Output the (x, y) coordinate of the center of the cell containing the given text.  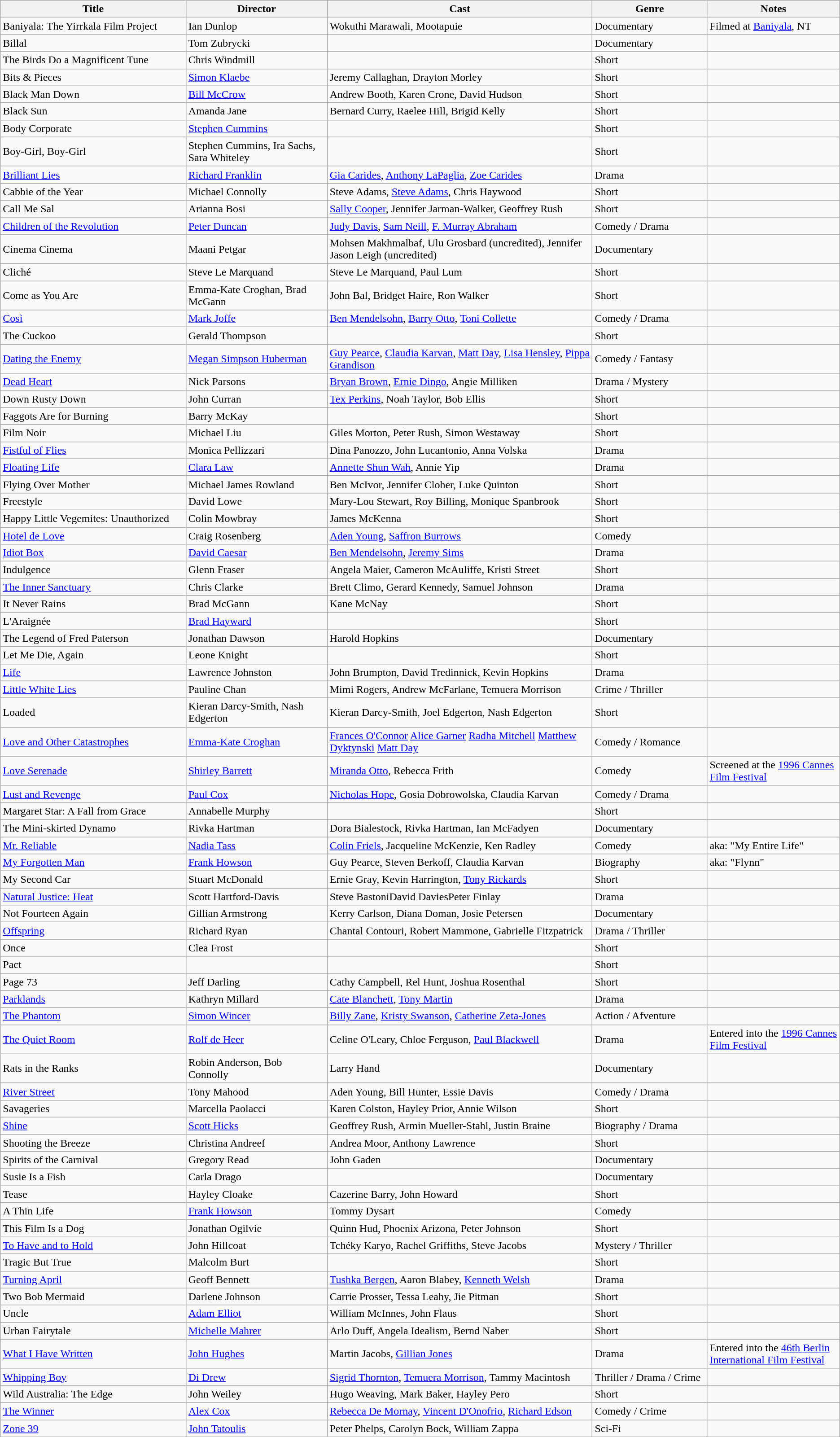
Christina Andreef (257, 1143)
Rivka Hartman (257, 828)
aka: "Flynn" (774, 863)
Susie Is a Fish (93, 1177)
Così (93, 319)
Leone Knight (257, 655)
Uncle (93, 1314)
Colin Mowbray (257, 518)
Peter Duncan (257, 226)
The Mini-skirted Dynamo (93, 828)
John Hughes (257, 1354)
Paul Cox (257, 794)
Let Me Die, Again (93, 655)
Children of the Revolution (93, 226)
Love and Other Catastrophes (93, 741)
David Caesar (257, 553)
Carrie Prosser, Tessa Leahy, Jie Pitman (459, 1297)
Ian Dunlop (257, 26)
Zone 39 (93, 1428)
Comedy / Romance (650, 741)
Jonathan Dawson (257, 638)
Thriller / Drama / Crime (650, 1377)
William McInnes, John Flaus (459, 1314)
Kieran Darcy-Smith, Joel Edgerton, Nash Edgerton (459, 713)
Boy-Girl, Boy-Girl (93, 152)
Mohsen Makhmalbaf, Ulu Grosbard (uncredited), Jennifer Jason Leigh (uncredited) (459, 250)
Not Fourteen Again (93, 914)
Michael James Rowland (257, 484)
Martin Jacobs, Gillian Jones (459, 1354)
Scott Hartford-Davis (257, 897)
Rats in the Ranks (93, 1068)
Emma-Kate Croghan, Brad McGann (257, 295)
Steve Le Marquand (257, 272)
Andrea Moor, Anthony Lawrence (459, 1143)
Darlene Johnson (257, 1297)
My Second Car (93, 880)
Larry Hand (459, 1068)
Cliché (93, 272)
Glenn Fraser (257, 570)
Steve Adams, Steve Adams, Chris Haywood (459, 192)
Cinema Cinema (93, 250)
Marcella Paolacci (257, 1108)
Dead Heart (93, 382)
Carla Drago (257, 1177)
Ben McIvor, Jennifer Cloher, Luke Quinton (459, 484)
Hugo Weaving, Mark Baker, Hayley Pero (459, 1394)
Life (93, 672)
Dating the Enemy (93, 359)
Tease (93, 1194)
Megan Simpson Huberman (257, 359)
Giles Morton, Peter Rush, Simon Westaway (459, 433)
Tex Perkins, Noah Taylor, Bob Ellis (459, 399)
Nicholas Hope, Gosia Dobrowolska, Claudia Karvan (459, 794)
Aden Young, Bill Hunter, Essie Davis (459, 1091)
Stephen Cummins, Ira Sachs, Sara Whiteley (257, 152)
Chris Windmill (257, 60)
Tom Zubrycki (257, 43)
Wokuthi Marawali, Mootapuie (459, 26)
Simon Klaebe (257, 77)
Two Bob Mermaid (93, 1297)
Jeff Darling (257, 982)
Hotel de Love (93, 535)
Gillian Armstrong (257, 914)
The Quiet Room (93, 1039)
Arlo Duff, Angela Idealism, Bernd Naber (459, 1331)
Baniyala: The Yirrkala Film Project (93, 26)
Michael Connolly (257, 192)
Down Rusty Down (93, 399)
My Forgotten Man (93, 863)
John Gaden (459, 1160)
Amanda Jane (257, 111)
Quinn Hud, Phoenix Arizona, Peter Johnson (459, 1228)
Annette Shun Wah, Annie Yip (459, 467)
The Birds Do a Magnificent Tune (93, 60)
Bill McCrow (257, 94)
Aden Young, Saffron Burrows (459, 535)
Black Sun (93, 111)
Kerry Carlson, Diana Doman, Josie Petersen (459, 914)
Nadia Tass (257, 845)
Entered into the 46th Berlin International Film Festival (774, 1354)
Freestyle (93, 501)
Andrew Booth, Karen Crone, David Hudson (459, 94)
Mr. Reliable (93, 845)
Fistful of Flies (93, 450)
Offspring (93, 931)
Action / Afventure (650, 1016)
John Tatoulis (257, 1428)
Once (93, 948)
Kieran Darcy-Smith, Nash Edgerton (257, 713)
Frances O'Connor Alice Garner Radha Mitchell Matthew Dyktynski Matt Day (459, 741)
Natural Justice: Heat (93, 897)
Love Serenade (93, 771)
Peter Phelps, Carolyn Bock, William Zappa (459, 1428)
Mimi Rogers, Andrew McFarlane, Temuera Morrison (459, 689)
Scott Hicks (257, 1126)
Chantal Contouri, Robert Mammone, Gabrielle Fitzpatrick (459, 931)
Entered into the 1996 Cannes Film Festival (774, 1039)
Mystery / Thriller (650, 1245)
L'Araignée (93, 621)
Dora Bialestock, Rivka Hartman, Ian McFadyen (459, 828)
Nick Parsons (257, 382)
Stephen Cummins (257, 128)
Film Noir (93, 433)
Barry McKay (257, 416)
Comedy / Fantasy (650, 359)
Drama / Thriller (650, 931)
Robin Anderson, Bob Connolly (257, 1068)
Margaret Star: A Fall from Grace (93, 811)
To Have and to Hold (93, 1245)
Rolf de Heer (257, 1039)
James McKenna (459, 518)
Annabelle Murphy (257, 811)
Call Me Sal (93, 209)
Geoff Bennett (257, 1279)
John Bal, Bridget Haire, Ron Walker (459, 295)
Cazerine Barry, John Howard (459, 1194)
Lust and Revenge (93, 794)
Cabbie of the Year (93, 192)
Tchéky Karyo, Rachel Griffiths, Steve Jacobs (459, 1245)
Ben Mendelsohn, Jeremy Sims (459, 553)
David Lowe (257, 501)
Clea Frost (257, 948)
Page 73 (93, 982)
Stuart McDonald (257, 880)
It Never Rains (93, 604)
Sigrid Thornton, Temuera Morrison, Tammy Macintosh (459, 1377)
Bits & Pieces (93, 77)
Urban Fairytale (93, 1331)
Michael Liu (257, 433)
Steve Le Marquand, Paul Lum (459, 272)
Brilliant Lies (93, 175)
Idiot Box (93, 553)
Brad McGann (257, 604)
Jeremy Callaghan, Drayton Morley (459, 77)
Biography (650, 863)
Whipping Boy (93, 1377)
Steve BastoniDavid DaviesPeter Finlay (459, 897)
The Cuckoo (93, 336)
Sci-Fi (650, 1428)
What I Have Written (93, 1354)
Black Man Down (93, 94)
Wild Australia: The Edge (93, 1394)
Biography / Drama (650, 1126)
aka: "My Entire Life" (774, 845)
Geoffrey Rush, Armin Mueller-Stahl, Justin Braine (459, 1126)
Michelle Mahrer (257, 1331)
Hayley Cloake (257, 1194)
A Thin Life (93, 1211)
Arianna Bosi (257, 209)
Billal (93, 43)
Cathy Campbell, Rel Hunt, Joshua Rosenthal (459, 982)
Tushka Bergen, Aaron Blabey, Kenneth Welsh (459, 1279)
Craig Rosenberg (257, 535)
Bernard Curry, Raelee Hill, Brigid Kelly (459, 111)
Gia Carides, Anthony LaPaglia, Zoe Carides (459, 175)
River Street (93, 1091)
Billy Zane, Kristy Swanson, Catherine Zeta-Jones (459, 1016)
Ernie Gray, Kevin Harrington, Tony Rickards (459, 880)
Lawrence Johnston (257, 672)
Ben Mendelsohn, Barry Otto, Toni Collette (459, 319)
Sally Cooper, Jennifer Jarman-Walker, Geoffrey Rush (459, 209)
Brad Hayward (257, 621)
Mark Joffe (257, 319)
Loaded (93, 713)
Dina Panozzo, John Lucantonio, Anna Volska (459, 450)
Clara Law (257, 467)
Little White Lies (93, 689)
Gerald Thompson (257, 336)
Judy Davis, Sam Neill, F. Murray Abraham (459, 226)
Di Drew (257, 1377)
John Hillcoat (257, 1245)
Cast (459, 9)
Director (257, 9)
Chris Clarke (257, 587)
Filmed at Baniyala, NT (774, 26)
Shine (93, 1126)
Adam Elliot (257, 1314)
The Inner Sanctuary (93, 587)
Kathryn Millard (257, 999)
Shirley Barrett (257, 771)
Jonathan Ogilvie (257, 1228)
Notes (774, 9)
The Winner (93, 1411)
Floating Life (93, 467)
Celine O'Leary, Chloe Ferguson, Paul Blackwell (459, 1039)
Rebecca De Mornay, Vincent D'Onofrio, Richard Edson (459, 1411)
Mary-Lou Stewart, Roy Billing, Monique Spanbrook (459, 501)
Alex Cox (257, 1411)
Guy Pearce, Claudia Karvan, Matt Day, Lisa Hensley, Pippa Grandison (459, 359)
Kane McNay (459, 604)
Pauline Chan (257, 689)
Angela Maier, Cameron McAuliffe, Kristi Street (459, 570)
Miranda Otto, Rebecca Frith (459, 771)
Bryan Brown, Ernie Dingo, Angie Milliken (459, 382)
Richard Ryan (257, 931)
This Film Is a Dog (93, 1228)
Happy Little Vegemites: Unauthorized (93, 518)
Come as You Are (93, 295)
Genre (650, 9)
Brett Climo, Gerard Kennedy, Samuel Johnson (459, 587)
Body Corporate (93, 128)
Karen Colston, Hayley Prior, Annie Wilson (459, 1108)
Screened at the 1996 Cannes Film Festival (774, 771)
John Weiley (257, 1394)
Pact (93, 965)
Gregory Read (257, 1160)
Colin Friels, Jacqueline McKenzie, Ken Radley (459, 845)
Richard Franklin (257, 175)
Tony Mahood (257, 1091)
Simon Wincer (257, 1016)
Cate Blanchett, Tony Martin (459, 999)
Malcolm Burt (257, 1262)
The Phantom (93, 1016)
Turning April (93, 1279)
Shooting the Breeze (93, 1143)
Guy Pearce, Steven Berkoff, Claudia Karvan (459, 863)
Indulgence (93, 570)
The Legend of Fred Paterson (93, 638)
Comedy / Crime (650, 1411)
Flying Over Mother (93, 484)
John Curran (257, 399)
Title (93, 9)
Emma-Kate Croghan (257, 741)
Tragic But True (93, 1262)
Maani Petgar (257, 250)
John Brumpton, David Tredinnick, Kevin Hopkins (459, 672)
Faggots Are for Burning (93, 416)
Savageries (93, 1108)
Tommy Dysart (459, 1211)
Drama / Mystery (650, 382)
Spirits of the Carnival (93, 1160)
Harold Hopkins (459, 638)
Parklands (93, 999)
Crime / Thriller (650, 689)
Monica Pellizzari (257, 450)
